Locate the cell with the specified text and output its [X, Y] center coordinate. 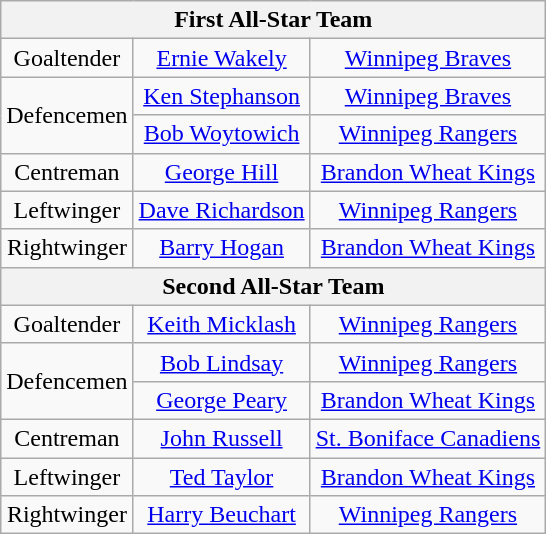
Barry Hogan [222, 248]
St. Boniface Canadiens [428, 438]
Ted Taylor [222, 477]
Dave Richardson [222, 210]
Bob Woytowich [222, 134]
Bob Lindsay [222, 362]
Keith Micklash [222, 324]
Ken Stephanson [222, 96]
Harry Beuchart [222, 515]
First All-Star Team [274, 20]
John Russell [222, 438]
George Peary [222, 400]
George Hill [222, 172]
Second All-Star Team [274, 286]
Ernie Wakely [222, 58]
